Search for the cell housing the specified text and yield its [X, Y] center coordinate. 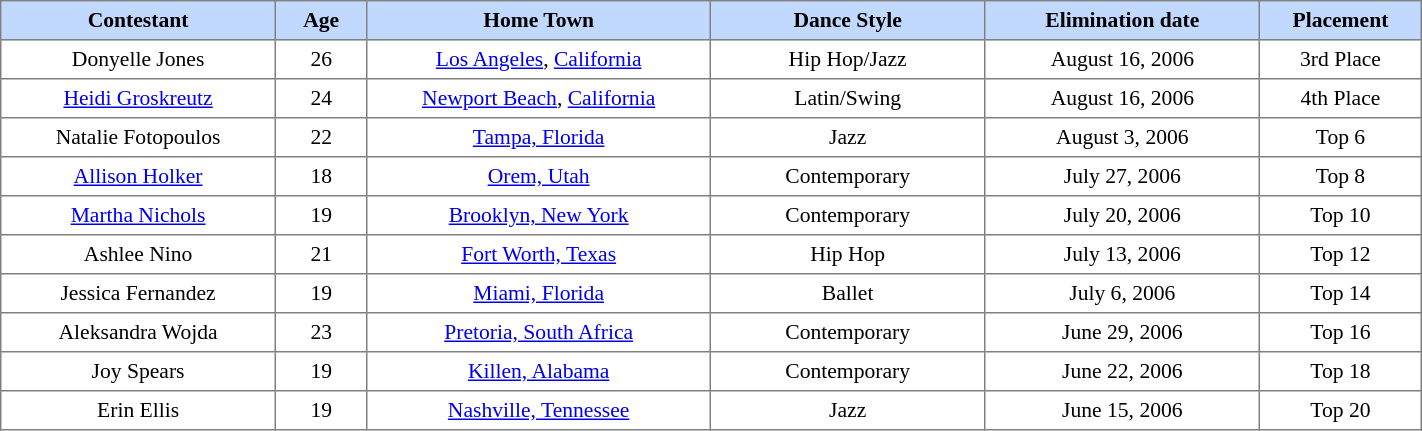
Hip Hop/Jazz [848, 60]
Heidi Groskreutz [138, 98]
Orem, Utah [538, 176]
Age [321, 20]
Home Town [538, 20]
Top 10 [1341, 216]
21 [321, 254]
Newport Beach, California [538, 98]
August 3, 2006 [1122, 138]
Placement [1341, 20]
July 27, 2006 [1122, 176]
June 22, 2006 [1122, 372]
24 [321, 98]
July 6, 2006 [1122, 294]
Allison Holker [138, 176]
Ashlee Nino [138, 254]
Top 6 [1341, 138]
Miami, Florida [538, 294]
Aleksandra Wojda [138, 332]
Top 18 [1341, 372]
Pretoria, South Africa [538, 332]
22 [321, 138]
Top 14 [1341, 294]
Natalie Fotopoulos [138, 138]
Martha Nichols [138, 216]
Joy Spears [138, 372]
Killen, Alabama [538, 372]
Hip Hop [848, 254]
Ballet [848, 294]
26 [321, 60]
June 29, 2006 [1122, 332]
Latin/Swing [848, 98]
Fort Worth, Texas [538, 254]
18 [321, 176]
June 15, 2006 [1122, 410]
Los Angeles, California [538, 60]
Top 8 [1341, 176]
Top 12 [1341, 254]
Elimination date [1122, 20]
Top 20 [1341, 410]
Dance Style [848, 20]
Erin Ellis [138, 410]
Donyelle Jones [138, 60]
Brooklyn, New York [538, 216]
3rd Place [1341, 60]
23 [321, 332]
4th Place [1341, 98]
Top 16 [1341, 332]
Tampa, Florida [538, 138]
July 20, 2006 [1122, 216]
Contestant [138, 20]
Jessica Fernandez [138, 294]
July 13, 2006 [1122, 254]
Nashville, Tennessee [538, 410]
